Capture the cell that displays the provided text and extract its [X, Y] central coordinate. 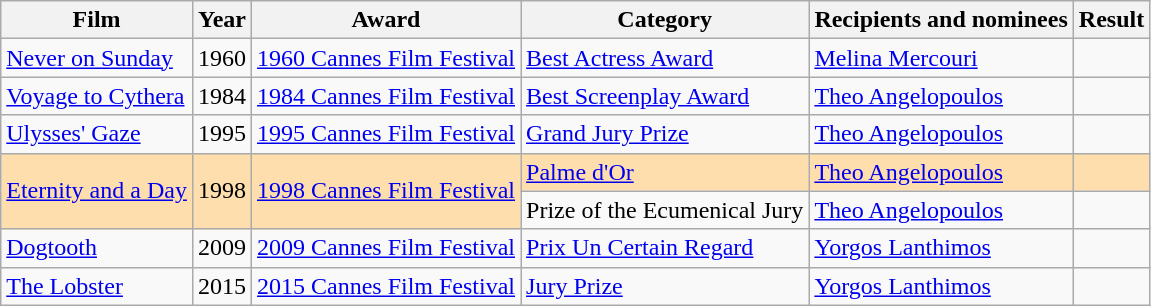
Year [222, 20]
The Lobster [97, 286]
Jury Prize [665, 286]
2015 [222, 286]
Palme d'Or [665, 172]
Grand Jury Prize [665, 134]
Voyage to Cythera [97, 96]
Recipients and nominees [941, 20]
Dogtooth [97, 248]
Result [1111, 20]
Best Actress Award [665, 58]
2009 [222, 248]
2015 Cannes Film Festival [386, 286]
Ulysses' Gaze [97, 134]
1960 Cannes Film Festival [386, 58]
Prix Un Certain Regard [665, 248]
1998 [222, 191]
1995 [222, 134]
Best Screenplay Award [665, 96]
Category [665, 20]
Never on Sunday [97, 58]
1984 Cannes Film Festival [386, 96]
1998 Cannes Film Festival [386, 191]
Film [97, 20]
2009 Cannes Film Festival [386, 248]
Prize of the Ecumenical Jury [665, 210]
1960 [222, 58]
1995 Cannes Film Festival [386, 134]
1984 [222, 96]
Eternity and a Day [97, 191]
Award [386, 20]
Melina Mercouri [941, 58]
